Pinpoint the cell where the given text exists, returning its (x, y) midpoint coordinate. 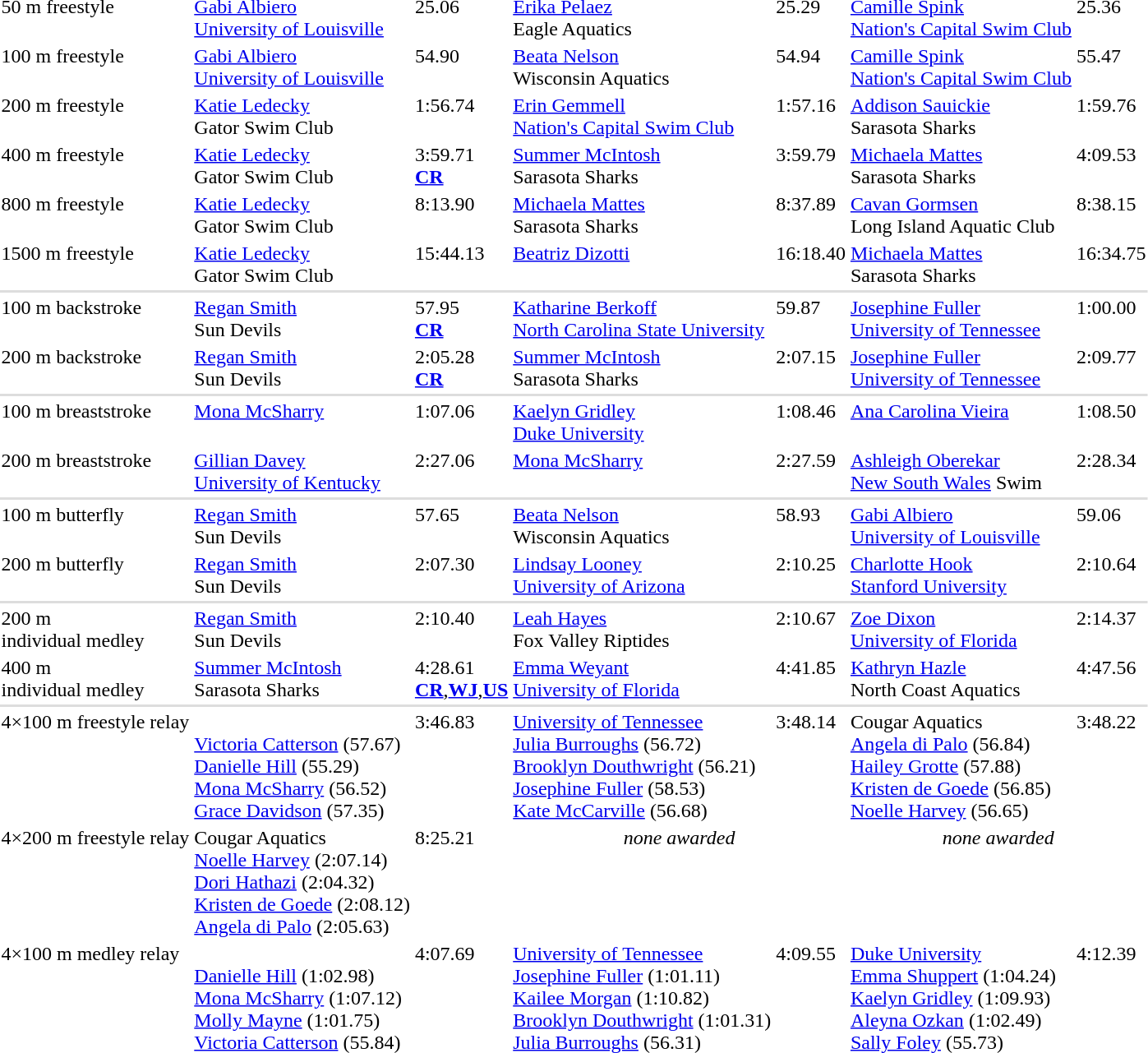
1:08.46 (811, 423)
4×200 m freestyle relay (95, 882)
1500 m freestyle (95, 265)
8:38.15 (1111, 215)
57.65 (461, 526)
Victoria Catterson (57.67)Danielle Hill (55.29)Mona McSharry (56.52)Grace Davidson (57.35) (302, 766)
Lindsay LooneyUniversity of Arizona (643, 575)
1:08.50 (1111, 423)
1:57.16 (811, 117)
University of TennesseeJulia Burroughs (56.72)Brooklyn Douthwright (56.21)Josephine Fuller (58.53)Kate McCarville (56.68) (643, 766)
2:07.30 (461, 575)
1:56.74 (461, 117)
2:10.40 (461, 630)
100 m freestyle (95, 67)
Erin GemmellNation's Capital Swim Club (643, 117)
Kaelyn GridleyDuke University (643, 423)
Katharine BerkoffNorth Carolina State University (643, 319)
15:44.13 (461, 265)
1:59.76 (1111, 117)
Kathryn HazleNorth Coast Aquatics (961, 679)
2:28.34 (1111, 472)
59.87 (811, 319)
16:18.40 (811, 265)
4:09.53 (1111, 166)
58.93 (811, 526)
8:13.90 (461, 215)
200 m breaststroke (95, 472)
2:14.37 (1111, 630)
2:27.06 (461, 472)
200 m butterfly (95, 575)
Cougar AquaticsNoelle Harvey (2:07.14)Dori Hathazi (2:04.32)Kristen de Goede (2:08.12)Angela di Palo (2:05.63) (302, 882)
4:41.85 (811, 679)
2:10.67 (811, 630)
Cougar AquaticsAngela di Palo (56.84)Hailey Grotte (57.88)Kristen de Goede (56.85)Noelle Harvey (56.65) (961, 766)
Charlotte HookStanford University (961, 575)
Gillian DaveyUniversity of Kentucky (302, 472)
57.95CR (461, 319)
Cavan GormsenLong Island Aquatic Club (961, 215)
2:10.64 (1111, 575)
4:47.56 (1111, 679)
Camille SpinkNation's Capital Swim Club (961, 67)
Emma WeyantUniversity of Florida (643, 679)
Beatriz Dizotti (643, 265)
200 m backstroke (95, 368)
8:25.21 (461, 882)
Ashleigh OberekarNew South Wales Swim (961, 472)
Addison SauickieSarasota Sharks (961, 117)
3:46.83 (461, 766)
2:05.28CR (461, 368)
3:59.71CR (461, 166)
4×100 m freestyle relay (95, 766)
Zoe DixonUniversity of Florida (961, 630)
54.90 (461, 67)
59.06 (1111, 526)
2:07.15 (811, 368)
2:27.59 (811, 472)
100 m backstroke (95, 319)
3:48.14 (811, 766)
400 mindividual medley (95, 679)
3:59.79 (811, 166)
Ana Carolina Vieira (961, 423)
100 m breaststroke (95, 423)
4:28.61CR,WJ,US (461, 679)
2:09.77 (1111, 368)
2:10.25 (811, 575)
200 mindividual medley (95, 630)
3:48.22 (1111, 766)
8:37.89 (811, 215)
16:34.75 (1111, 265)
1:07.06 (461, 423)
100 m butterfly (95, 526)
55.47 (1111, 67)
400 m freestyle (95, 166)
800 m freestyle (95, 215)
1:00.00 (1111, 319)
Leah HayesFox Valley Riptides (643, 630)
54.94 (811, 67)
200 m freestyle (95, 117)
